Provide the (x, y) coordinate of the cell's center where the given text is located.  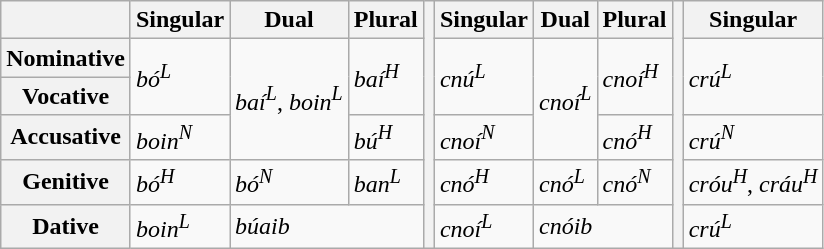
cnoíN (484, 138)
bóN (290, 182)
cnúL (484, 77)
baíL, boinL (290, 100)
Genitive (66, 182)
baíH (386, 77)
banL (386, 182)
cróuH, cráuH (753, 182)
Accusative (66, 138)
Dative (66, 226)
Vocative (66, 96)
cnóN (634, 182)
crúN (753, 138)
boinL (180, 226)
bóL (180, 77)
cnóL (565, 182)
búaib (327, 226)
Nominative (66, 58)
cnoíH (634, 77)
búH (386, 138)
cnóib (602, 226)
bóH (180, 182)
boinN (180, 138)
